For the text-containing cell, return its midpoint in (x, y) coordinate format. 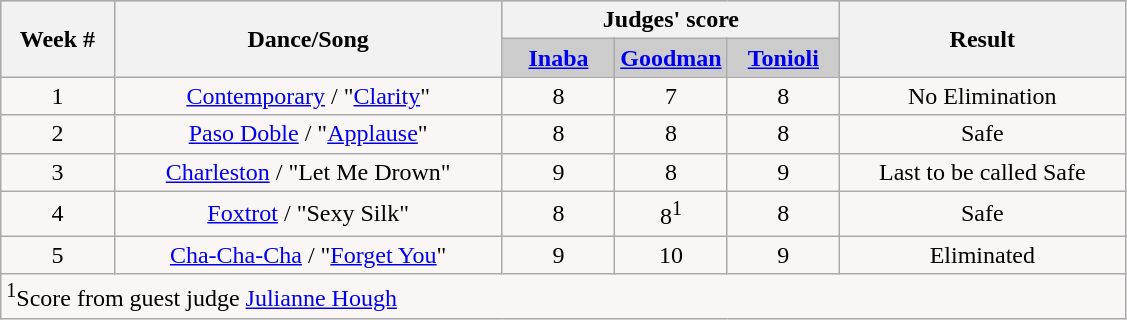
Last to be called Safe (982, 172)
Week # (58, 39)
Foxtrot / "Sexy Silk" (308, 214)
3 (58, 172)
Judges' score (670, 20)
7 (671, 96)
Result (982, 39)
Contemporary / "Clarity" (308, 96)
1 (58, 96)
Dance/Song (308, 39)
4 (58, 214)
10 (671, 255)
5 (58, 255)
1Score from guest judge Julianne Hough (563, 296)
Inaba (558, 58)
Cha-Cha-Cha / "Forget You" (308, 255)
Tonioli (783, 58)
Eliminated (982, 255)
81 (671, 214)
Paso Doble / "Applause" (308, 134)
Charleston / "Let Me Drown" (308, 172)
Goodman (671, 58)
2 (58, 134)
No Elimination (982, 96)
